Extract the [x, y] coordinate from the center of the cell holding the provided text.  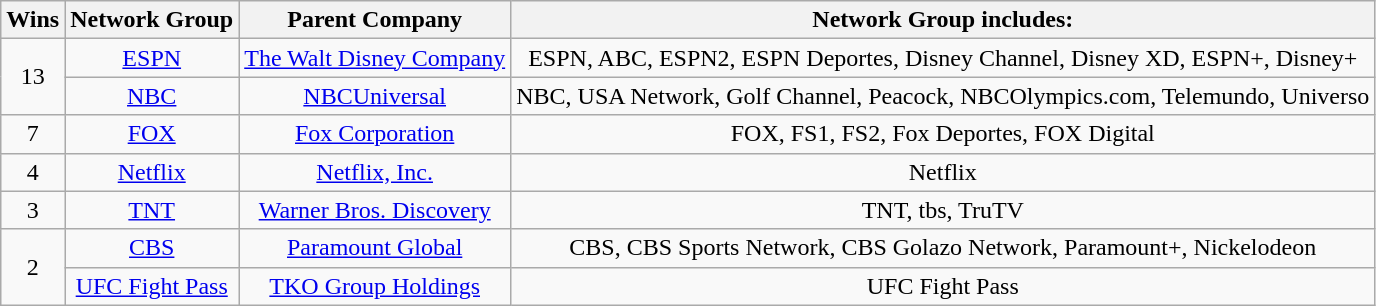
CBS [152, 248]
FOX, FS1, FS2, Fox Deportes, FOX Digital [943, 134]
NBC [152, 96]
TNT [152, 210]
ESPN [152, 58]
7 [33, 134]
The Walt Disney Company [375, 58]
NBCUniversal [375, 96]
TKO Group Holdings [375, 286]
2 [33, 267]
13 [33, 77]
Warner Bros. Discovery [375, 210]
Parent Company [375, 20]
Fox Corporation [375, 134]
NBC, USA Network, Golf Channel, Peacock, NBCOlympics.com, Telemundo, Universo [943, 96]
Network Group [152, 20]
Netflix, Inc. [375, 172]
4 [33, 172]
FOX [152, 134]
Wins [33, 20]
CBS, CBS Sports Network, CBS Golazo Network, Paramount+, Nickelodeon [943, 248]
Network Group includes: [943, 20]
ESPN, ABC, ESPN2, ESPN Deportes, Disney Channel, Disney XD, ESPN+, Disney+ [943, 58]
Paramount Global [375, 248]
TNT, tbs, TruTV [943, 210]
3 [33, 210]
